Extract the (x, y) coordinate from the center of the cell holding the provided text.  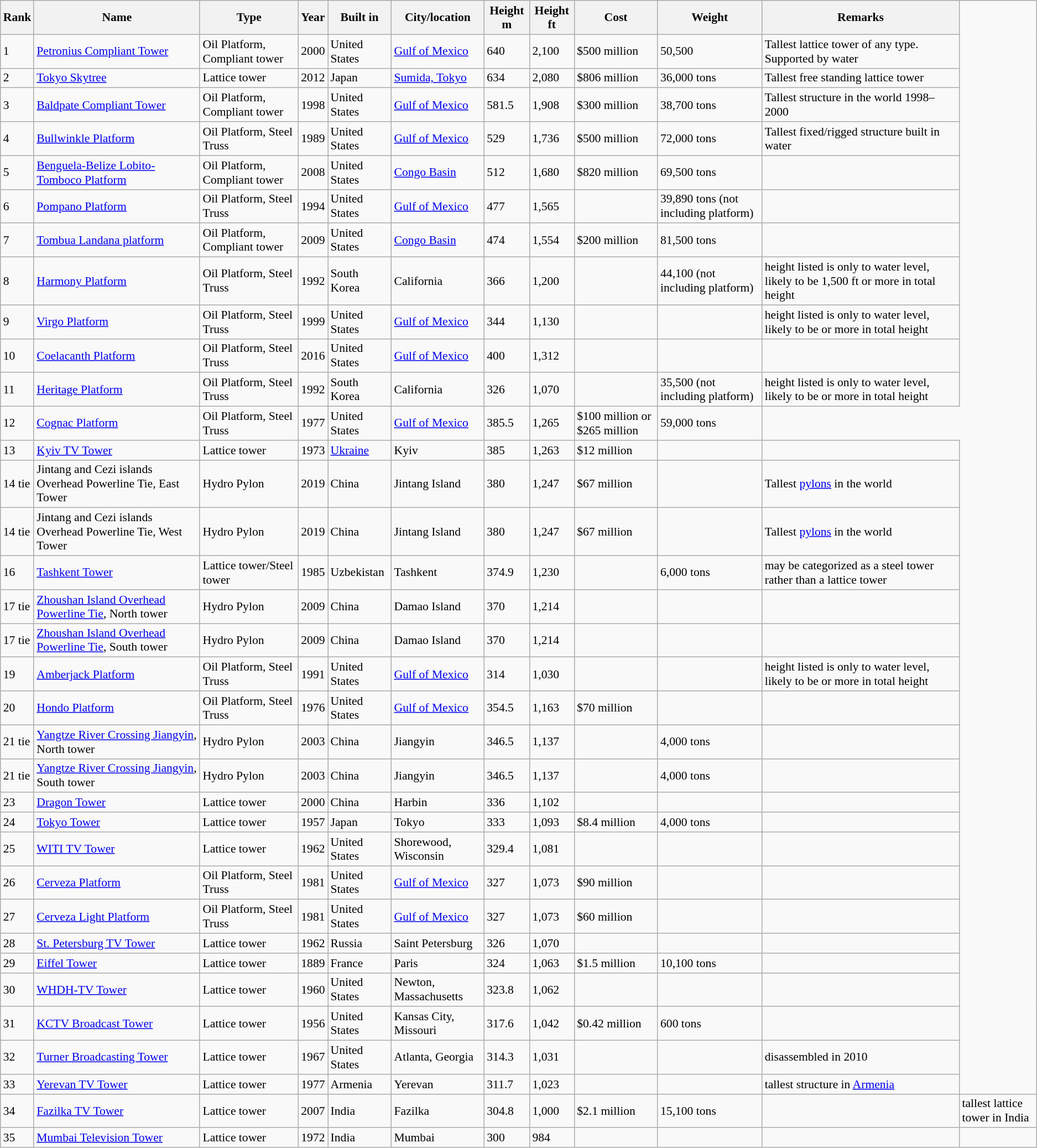
Tokyo Tower (117, 822)
Kyiv TV Tower (117, 450)
314.3 (507, 1058)
1,908 (552, 105)
Tallest free standing lattice tower (861, 78)
WITI TV Tower (117, 849)
$70 million (616, 708)
Tallest structure in the world 1998–2000 (861, 105)
1889 (313, 963)
32 (18, 1058)
30 (18, 989)
$820 million (616, 173)
600 tons (710, 1024)
35,500 (not including platform) (710, 389)
19 (18, 674)
Newton, Massachusetts (438, 989)
may be categorized as a steel tower rather than a lattice tower (861, 573)
Petronius Compliant Tower (117, 51)
26 (18, 883)
Russia (359, 943)
2 (18, 78)
385.5 (507, 424)
Coelacanth Platform (117, 355)
$1.5 million (616, 963)
1,554 (552, 240)
1,736 (552, 138)
366 (507, 281)
$2.1 million (616, 1111)
1998 (313, 105)
13 (18, 450)
Eiffel Tower (117, 963)
Tashkent Tower (117, 573)
3 (18, 105)
Name (117, 18)
height listed is only to water level, likely to be 1,500 ft or more in total height (861, 281)
Yerevan TV Tower (117, 1084)
Harbin (438, 803)
$8.4 million (616, 822)
4 (18, 138)
Weight (710, 18)
6 (18, 206)
2012 (313, 78)
St. Petersburg TV Tower (117, 943)
8 (18, 281)
11 (18, 389)
34 (18, 1111)
1973 (313, 450)
7 (18, 240)
$300 million (616, 105)
300 (507, 1138)
1994 (313, 206)
1,230 (552, 573)
Tokyo (438, 822)
35 (18, 1138)
Baldpate Compliant Tower (117, 105)
72,000 tons (710, 138)
512 (507, 173)
385 (507, 450)
Year (313, 18)
6,000 tons (710, 573)
Type (249, 18)
2,100 (552, 51)
Tashkent (438, 573)
tallest structure in Armenia (861, 1084)
Cognac Platform (117, 424)
Sumida, Tokyo (438, 78)
Turner Broadcasting Tower (117, 1058)
1,265 (552, 424)
336 (507, 803)
Atlanta, Georgia (438, 1058)
Tombua Landana platform (117, 240)
69,500 tons (710, 173)
1967 (313, 1058)
1,565 (552, 206)
Kyiv (438, 450)
477 (507, 206)
Bullwinkle Platform (117, 138)
1989 (313, 138)
1,200 (552, 281)
Height ft (552, 18)
36,000 tons (710, 78)
Dragon Tower (117, 803)
1,163 (552, 708)
1957 (313, 822)
1960 (313, 989)
Rank (18, 18)
Hondo Platform (117, 708)
1,312 (552, 355)
Cerveza Light Platform (117, 916)
9 (18, 322)
25 (18, 849)
Pompano Platform (117, 206)
39,890 tons (not including platform) (710, 206)
Mumbai (438, 1138)
5 (18, 173)
Height m (507, 18)
1,093 (552, 822)
City/location (438, 18)
France (359, 963)
44,100 (not including platform) (710, 281)
1,000 (552, 1111)
59,000 tons (710, 424)
Amberjack Platform (117, 674)
354.5 (507, 708)
323.8 (507, 989)
344 (507, 322)
314 (507, 674)
304.8 (507, 1111)
$806 million (616, 78)
Paris (438, 963)
984 (552, 1138)
Tallest lattice tower of any type. Supported by water (861, 51)
Kansas City, Missouri (438, 1024)
Jintang and Cezi islands Overhead Powerline Tie, East Tower (117, 484)
Uzbekistan (359, 573)
1,023 (552, 1084)
23 (18, 803)
317.6 (507, 1024)
1991 (313, 674)
324 (507, 963)
12 (18, 424)
1,081 (552, 849)
1,130 (552, 322)
581.5 (507, 105)
$12 million (616, 450)
1,102 (552, 803)
1976 (313, 708)
1,031 (552, 1058)
Yangtze River Crossing Jiangyin, South tower (117, 776)
Armenia (359, 1084)
$0.42 million (616, 1024)
Saint Petersburg (438, 943)
Benguela-Belize Lobito-Tomboco Platform (117, 173)
1,063 (552, 963)
Tallest fixed/rigged structure built in water (861, 138)
10 (18, 355)
1999 (313, 322)
33 (18, 1084)
Cerveza Platform (117, 883)
1972 (313, 1138)
disassembled in 2010 (861, 1058)
29 (18, 963)
27 (18, 916)
$60 million (616, 916)
50,500 (710, 51)
2008 (313, 173)
1,263 (552, 450)
Mumbai Television Tower (117, 1138)
1,030 (552, 674)
1985 (313, 573)
Zhoushan Island Overhead Powerline Tie, South tower (117, 641)
400 (507, 355)
Yangtze River Crossing Jiangyin, North tower (117, 741)
1 (18, 51)
Jintang and Cezi islands Overhead Powerline Tie, West Tower (117, 532)
374.9 (507, 573)
24 (18, 822)
$90 million (616, 883)
KCTV Broadcast Tower (117, 1024)
31 (18, 1024)
2007 (313, 1111)
Built in (359, 18)
2,080 (552, 78)
Yerevan (438, 1084)
1956 (313, 1024)
Lattice tower/Steel tower (249, 573)
20 (18, 708)
Tokyo Skytree (117, 78)
Heritage Platform (117, 389)
Virgo Platform (117, 322)
$100 million or $265 million (616, 424)
WHDH-TV Tower (117, 989)
81,500 tons (710, 240)
Harmony Platform (117, 281)
529 (507, 138)
1,062 (552, 989)
Zhoushan Island Overhead Powerline Tie, North tower (117, 606)
16 (18, 573)
2016 (313, 355)
Cost (616, 18)
311.7 (507, 1084)
640 (507, 51)
38,700 tons (710, 105)
1,680 (552, 173)
1,042 (552, 1024)
Shorewood, Wisconsin (438, 849)
$200 million (616, 240)
28 (18, 943)
Fazilka TV Tower (117, 1111)
Fazilka (438, 1111)
15,100 tons (710, 1111)
474 (507, 240)
Ukraine (359, 450)
333 (507, 822)
10,100 tons (710, 963)
tallest lattice tower in India (998, 1111)
634 (507, 78)
329.4 (507, 849)
Remarks (861, 18)
